Return (x, y) of the center of cell containing provided text 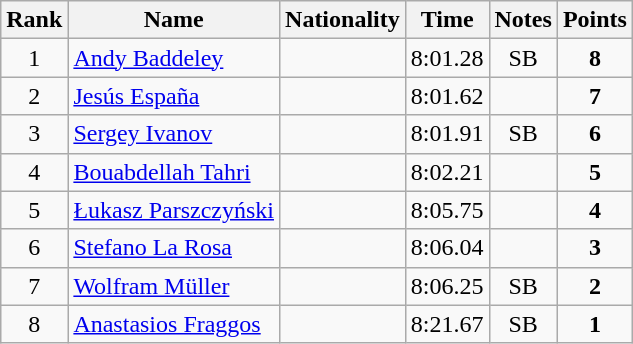
Points (594, 20)
Anastasios Fraggos (174, 324)
Andy Baddeley (174, 58)
Name (174, 20)
8:01.62 (447, 96)
Time (447, 20)
Łukasz Parszczyński (174, 210)
8:01.28 (447, 58)
Bouabdellah Tahri (174, 172)
8:02.21 (447, 172)
Rank (34, 20)
Nationality (343, 20)
Stefano La Rosa (174, 248)
Notes (523, 20)
8:06.25 (447, 286)
8:01.91 (447, 134)
Sergey Ivanov (174, 134)
Jesús España (174, 96)
8:06.04 (447, 248)
8:05.75 (447, 210)
Wolfram Müller (174, 286)
8:21.67 (447, 324)
